Extract the [x, y] coordinate from the center of the cell holding the provided text.  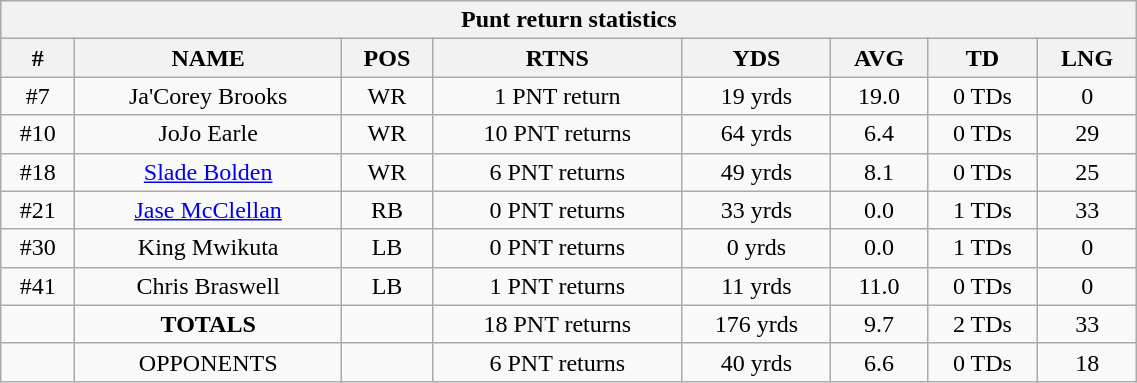
2 TDs [982, 324]
25 [1086, 172]
# [38, 58]
AVG [880, 58]
19.0 [880, 96]
King Mwikuta [208, 248]
49 yrds [756, 172]
LNG [1086, 58]
Chris Braswell [208, 286]
#21 [38, 210]
176 yrds [756, 324]
#7 [38, 96]
TD [982, 58]
8.1 [880, 172]
Jase McClellan [208, 210]
33 yrds [756, 210]
18 [1086, 362]
JoJo Earle [208, 134]
#10 [38, 134]
OPPONENTS [208, 362]
1 PNT return [557, 96]
11 yrds [756, 286]
40 yrds [756, 362]
#30 [38, 248]
#18 [38, 172]
YDS [756, 58]
Slade Bolden [208, 172]
1 PNT returns [557, 286]
64 yrds [756, 134]
Ja'Corey Brooks [208, 96]
29 [1086, 134]
NAME [208, 58]
11.0 [880, 286]
6.4 [880, 134]
Punt return statistics [569, 20]
POS [388, 58]
10 PNT returns [557, 134]
RTNS [557, 58]
18 PNT returns [557, 324]
19 yrds [756, 96]
0 yrds [756, 248]
#41 [38, 286]
6.6 [880, 362]
TOTALS [208, 324]
9.7 [880, 324]
RB [388, 210]
